Locate the cell with the specified text and output its [X, Y] center coordinate. 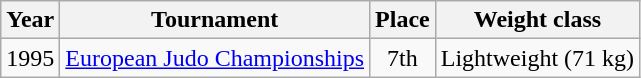
Year [30, 20]
Tournament [215, 20]
7th [403, 58]
European Judo Championships [215, 58]
Place [403, 20]
Weight class [537, 20]
1995 [30, 58]
Lightweight (71 kg) [537, 58]
